Return the [x, y] coordinate for the center point of the cell that contains the specified text.  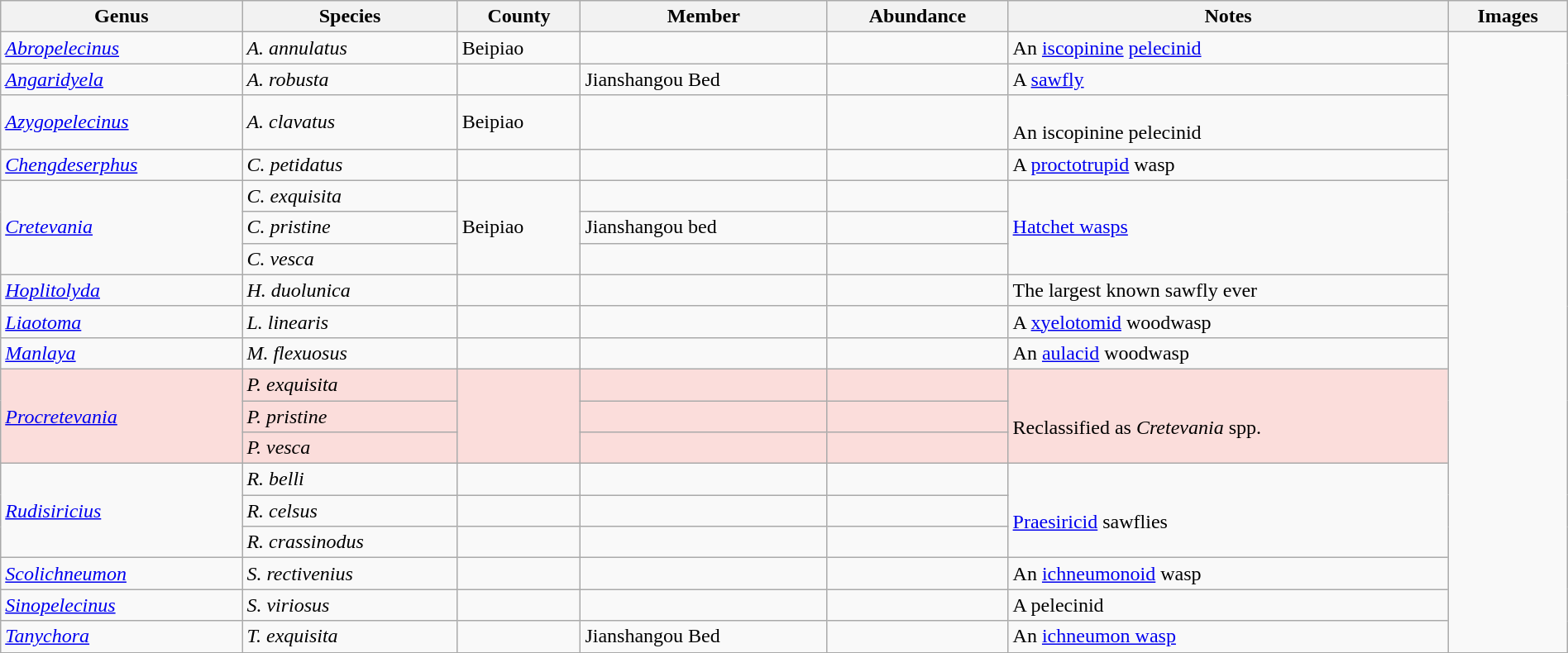
P. exquisita [350, 384]
Species [350, 17]
Rudisiricius [122, 511]
Praesiricid sawflies [1228, 511]
County [519, 17]
Manlaya [122, 353]
C. pristine [350, 227]
An ichneumonoid wasp [1228, 574]
Chengdeserphus [122, 164]
Jianshangou bed [704, 227]
An ichneumon wasp [1228, 636]
Azygopelecinus [122, 122]
P. vesca [350, 448]
M. flexuosus [350, 353]
A. clavatus [350, 122]
Hoplitolyda [122, 290]
H. duolunica [350, 290]
R. crassinodus [350, 542]
Reclassified as Cretevania spp. [1228, 416]
C. exquisita [350, 196]
A. annulatus [350, 48]
Abundance [918, 17]
A pelecinid [1228, 605]
Procretevania [122, 416]
Sinopelecinus [122, 605]
C. petidatus [350, 164]
Cretevania [122, 227]
Abropelecinus [122, 48]
A proctotrupid wasp [1228, 164]
Images [1508, 17]
An aulacid woodwasp [1228, 353]
S. rectivenius [350, 574]
A. robusta [350, 79]
R. celsus [350, 511]
Hatchet wasps [1228, 227]
Notes [1228, 17]
C. vesca [350, 259]
Liaotoma [122, 322]
P. pristine [350, 416]
Genus [122, 17]
A xyelotomid woodwasp [1228, 322]
L. linearis [350, 322]
Angaridyela [122, 79]
Tanychora [122, 636]
Member [704, 17]
R. belli [350, 479]
The largest known sawfly ever [1228, 290]
Scolichneumon [122, 574]
T. exquisita [350, 636]
S. viriosus [350, 605]
A sawfly [1228, 79]
